Identify which cell holds the provided text, then report its (X, Y) central coordinate. 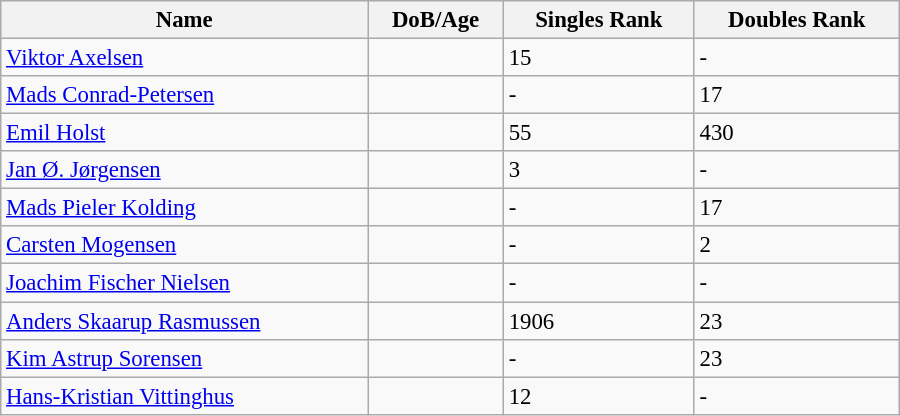
Mads Conrad-Petersen (184, 95)
Jan Ø. Jørgensen (184, 170)
Mads Pieler Kolding (184, 208)
Carsten Mogensen (184, 245)
Hans-Kristian Vittinghus (184, 396)
12 (598, 396)
1906 (598, 321)
Anders Skaarup Rasmussen (184, 321)
Name (184, 20)
Viktor Axelsen (184, 58)
3 (598, 170)
Doubles Rank (796, 20)
55 (598, 133)
Singles Rank (598, 20)
2 (796, 245)
Joachim Fischer Nielsen (184, 283)
15 (598, 58)
430 (796, 133)
Kim Astrup Sorensen (184, 358)
Emil Holst (184, 133)
DoB/Age (436, 20)
